Locate the cell with the specified text and output its (X, Y) center coordinate. 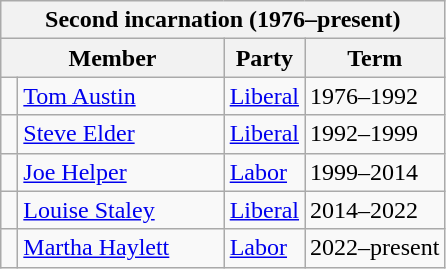
Louise Staley (121, 210)
Joe Helper (121, 172)
Party (264, 58)
Term (375, 58)
1999–2014 (375, 172)
2022–present (375, 248)
Second incarnation (1976–present) (223, 20)
Tom Austin (121, 96)
2014–2022 (375, 210)
1992–1999 (375, 134)
1976–1992 (375, 96)
Member (112, 58)
Steve Elder (121, 134)
Martha Haylett (121, 248)
